Extract the (X, Y) coordinate from the center of the cell holding the provided text.  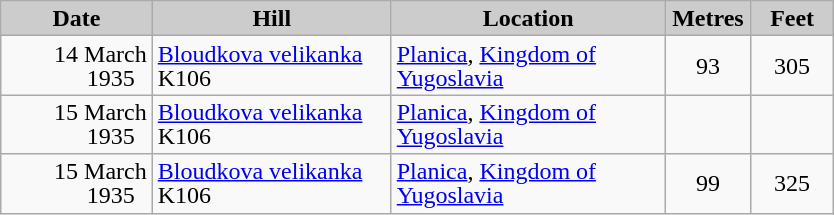
325 (792, 184)
Hill (272, 18)
14 March 1935 (77, 66)
99 (708, 184)
93 (708, 66)
Metres (708, 18)
305 (792, 66)
Feet (792, 18)
Date (77, 18)
Location (528, 18)
